Determine the [x, y] coordinate at the center of the cell enclosing the given text.  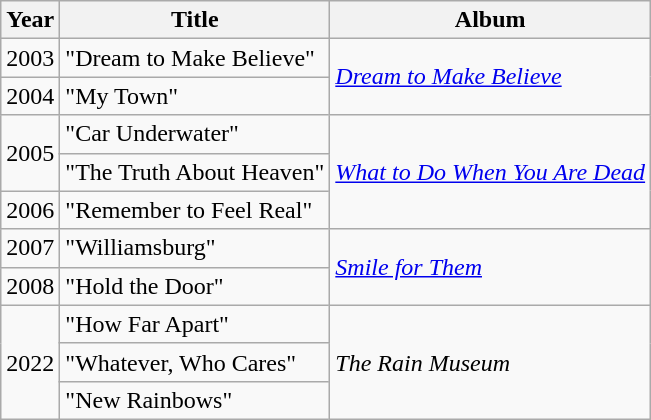
2003 [30, 58]
Title [195, 20]
"The Truth About Heaven" [195, 172]
What to Do When You Are Dead [490, 172]
2008 [30, 286]
"New Rainbows" [195, 400]
The Rain Museum [490, 362]
Smile for Them [490, 267]
"Williamsburg" [195, 248]
2022 [30, 362]
"Whatever, Who Cares" [195, 362]
2006 [30, 210]
"Hold the Door" [195, 286]
2005 [30, 153]
Dream to Make Believe [490, 77]
2007 [30, 248]
Year [30, 20]
"Dream to Make Believe" [195, 58]
Album [490, 20]
2004 [30, 96]
"Remember to Feel Real" [195, 210]
"My Town" [195, 96]
"How Far Apart" [195, 324]
"Car Underwater" [195, 134]
